Identify which cell holds the provided text, then report its [X, Y] central coordinate. 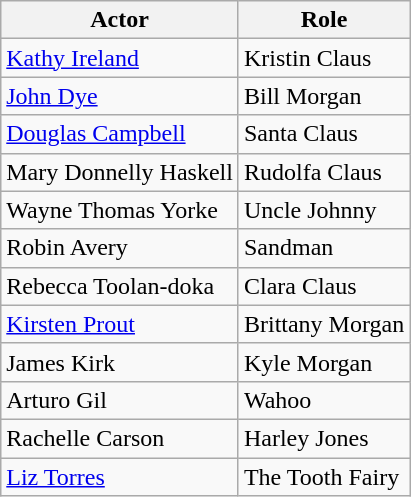
Actor [120, 20]
Kathy Ireland [120, 58]
Sandman [324, 248]
Rachelle Carson [120, 438]
Wahoo [324, 400]
Liz Torres [120, 477]
Douglas Campbell [120, 134]
Robin Avery [120, 248]
James Kirk [120, 362]
Harley Jones [324, 438]
Uncle Johnny [324, 210]
Kyle Morgan [324, 362]
Mary Donnelly Haskell [120, 172]
Kirsten Prout [120, 324]
John Dye [120, 96]
Rudolfa Claus [324, 172]
Rebecca Toolan-doka [120, 286]
Bill Morgan [324, 96]
Clara Claus [324, 286]
Wayne Thomas Yorke [120, 210]
The Tooth Fairy [324, 477]
Kristin Claus [324, 58]
Brittany Morgan [324, 324]
Santa Claus [324, 134]
Role [324, 20]
Arturo Gil [120, 400]
